Find where the given text appears and provide that cell's center as (X, Y) coordinate. 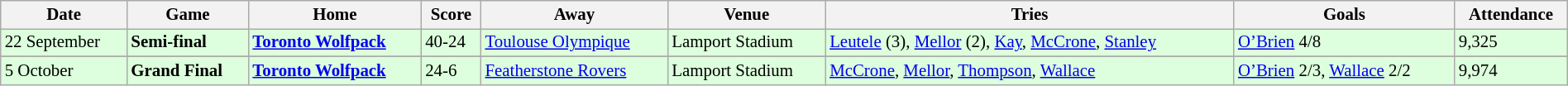
Venue (746, 15)
9,325 (1511, 42)
Leutele (3), Mellor (2), Kay, McCrone, Stanley (1030, 42)
22 September (65, 42)
Featherstone Rovers (575, 70)
O’Brien 2/3, Wallace 2/2 (1345, 70)
40-24 (451, 42)
Game (187, 15)
Away (575, 15)
Score (451, 15)
McCrone, Mellor, Thompson, Wallace (1030, 70)
Toulouse Olympique (575, 42)
5 October (65, 70)
Home (334, 15)
Semi-final (187, 42)
24-6 (451, 70)
Date (65, 15)
O’Brien 4/8 (1345, 42)
Tries (1030, 15)
Grand Final (187, 70)
Attendance (1511, 15)
Goals (1345, 15)
9,974 (1511, 70)
